Determine the (X, Y) coordinate at the center of the cell enclosing the given text.  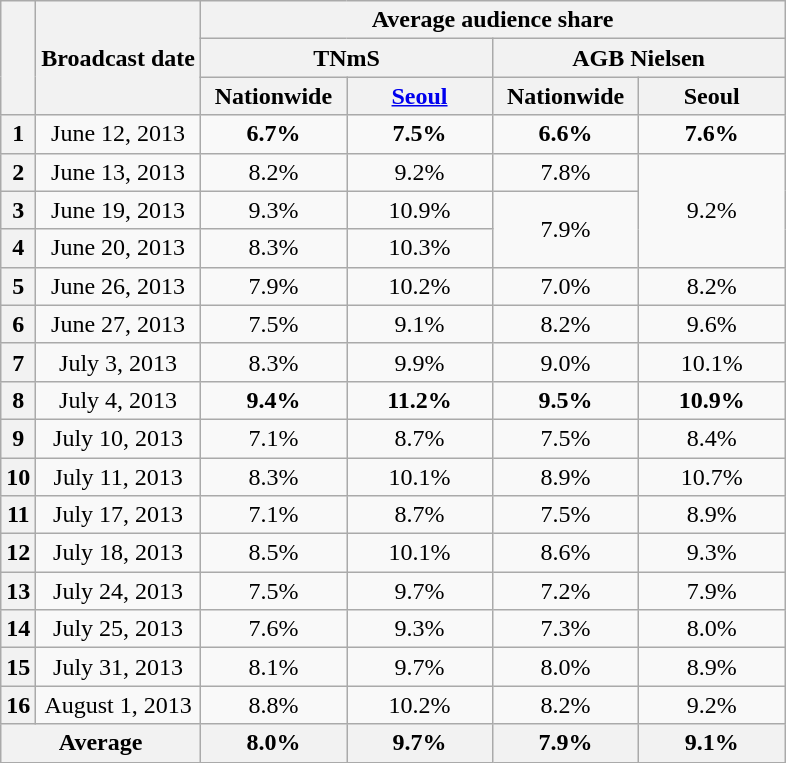
July 11, 2013 (118, 477)
13 (18, 591)
8 (18, 400)
8.6% (566, 553)
July 4, 2013 (118, 400)
6.6% (566, 134)
7.0% (566, 286)
4 (18, 248)
3 (18, 210)
8.1% (273, 667)
9.4% (273, 400)
7.2% (566, 591)
July 25, 2013 (118, 629)
July 31, 2013 (118, 667)
June 13, 2013 (118, 172)
9.0% (566, 362)
7.8% (566, 172)
July 18, 2013 (118, 553)
8.8% (273, 705)
9.9% (419, 362)
12 (18, 553)
9 (18, 438)
June 26, 2013 (118, 286)
July 24, 2013 (118, 591)
10.7% (712, 477)
7 (18, 362)
July 3, 2013 (118, 362)
9.6% (712, 324)
15 (18, 667)
14 (18, 629)
2 (18, 172)
Broadcast date (118, 58)
16 (18, 705)
August 1, 2013 (118, 705)
10.3% (419, 248)
AGB Nielsen (639, 58)
9.5% (566, 400)
June 20, 2013 (118, 248)
8.4% (712, 438)
July 17, 2013 (118, 515)
June 12, 2013 (118, 134)
10 (18, 477)
July 10, 2013 (118, 438)
Average (101, 743)
5 (18, 286)
June 27, 2013 (118, 324)
1 (18, 134)
Average audience share (492, 20)
6.7% (273, 134)
11.2% (419, 400)
TNmS (346, 58)
8.5% (273, 553)
11 (18, 515)
7.3% (566, 629)
6 (18, 324)
June 19, 2013 (118, 210)
